Capture the cell that displays the provided text and extract its (x, y) central coordinate. 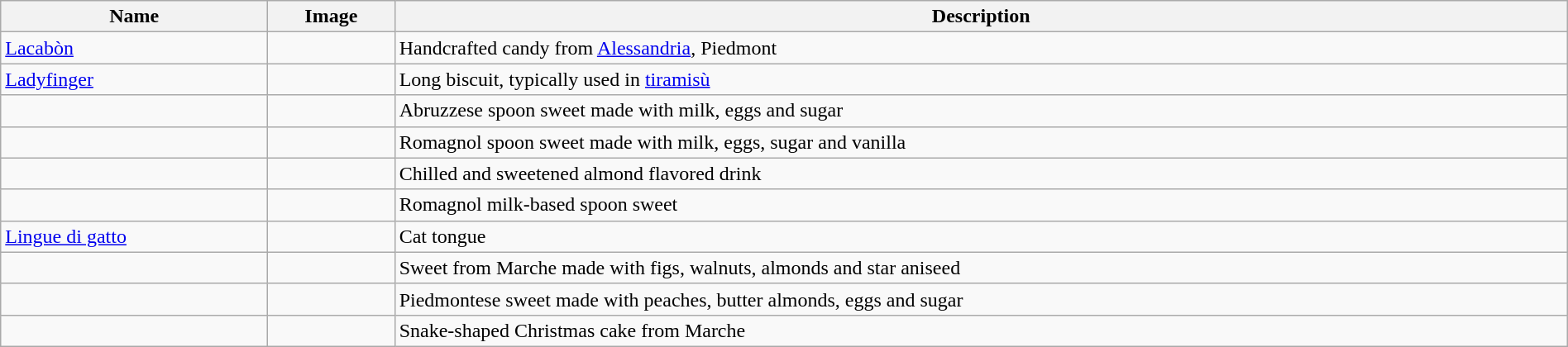
Handcrafted candy from Alessandria, Piedmont (981, 48)
Chilled and sweetened almond flavored drink (981, 173)
Image (332, 17)
Cat tongue (981, 236)
Name (134, 17)
Description (981, 17)
Romagnol milk-based spoon sweet (981, 205)
Abruzzese spoon sweet made with milk, eggs and sugar (981, 111)
Long biscuit, typically used in tiramisù (981, 79)
Lacabòn (134, 48)
Lingue di gatto (134, 236)
Ladyfinger (134, 79)
Romagnol spoon sweet made with milk, eggs, sugar and vanilla (981, 142)
Sweet from Marche made with figs, walnuts, almonds and star aniseed (981, 268)
Snake-shaped Christmas cake from Marche (981, 330)
Piedmontese sweet made with peaches, butter almonds, eggs and sugar (981, 299)
